Pinpoint the cell where the given text exists, returning its (X, Y) midpoint coordinate. 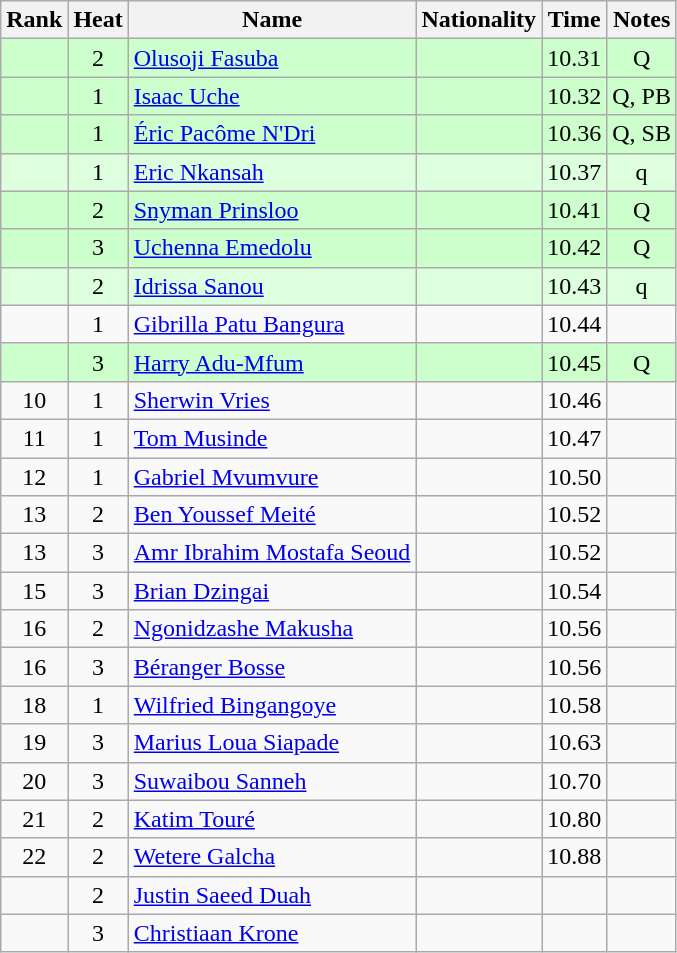
Sherwin Vries (272, 400)
Éric Pacôme N'Dri (272, 134)
10.54 (574, 591)
Amr Ibrahim Mostafa Seoud (272, 553)
19 (34, 743)
Nationality (479, 20)
Harry Adu-Mfum (272, 362)
Tom Musinde (272, 438)
10.37 (574, 172)
10 (34, 400)
10.80 (574, 819)
10.63 (574, 743)
10.31 (574, 58)
Christiaan Krone (272, 933)
Uchenna Emedolu (272, 248)
Eric Nkansah (272, 172)
Heat (98, 20)
Justin Saeed Duah (272, 895)
Notes (642, 20)
11 (34, 438)
10.43 (574, 286)
Rank (34, 20)
22 (34, 857)
10.58 (574, 705)
10.88 (574, 857)
Isaac Uche (272, 96)
Name (272, 20)
Q, PB (642, 96)
12 (34, 477)
10.32 (574, 96)
10.36 (574, 134)
15 (34, 591)
18 (34, 705)
Gabriel Mvumvure (272, 477)
Suwaibou Sanneh (272, 781)
10.45 (574, 362)
10.50 (574, 477)
Gibrilla Patu Bangura (272, 324)
Katim Touré (272, 819)
Ben Youssef Meité (272, 515)
10.70 (574, 781)
10.42 (574, 248)
Marius Loua Siapade (272, 743)
Wilfried Bingangoye (272, 705)
Brian Dzingai (272, 591)
10.46 (574, 400)
Snyman Prinsloo (272, 210)
Wetere Galcha (272, 857)
21 (34, 819)
10.41 (574, 210)
Idrissa Sanou (272, 286)
10.47 (574, 438)
10.44 (574, 324)
Béranger Bosse (272, 667)
20 (34, 781)
Q, SB (642, 134)
Ngonidzashe Makusha (272, 629)
Olusoji Fasuba (272, 58)
Time (574, 20)
